For the text-containing cell, return its midpoint in [x, y] coordinate format. 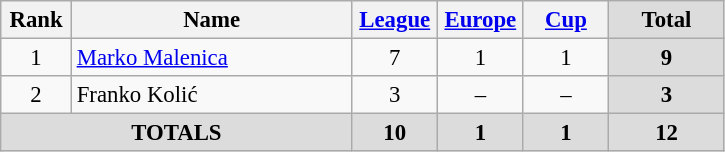
Name [212, 20]
Europe [481, 20]
Franko Kolić [212, 95]
TOTALS [176, 133]
Rank [36, 20]
10 [395, 133]
12 [667, 133]
Cup [566, 20]
7 [395, 58]
9 [667, 58]
League [395, 20]
2 [36, 95]
Total [667, 20]
Marko Malenica [212, 58]
